Pinpoint the cell where the given text exists, returning its (x, y) midpoint coordinate. 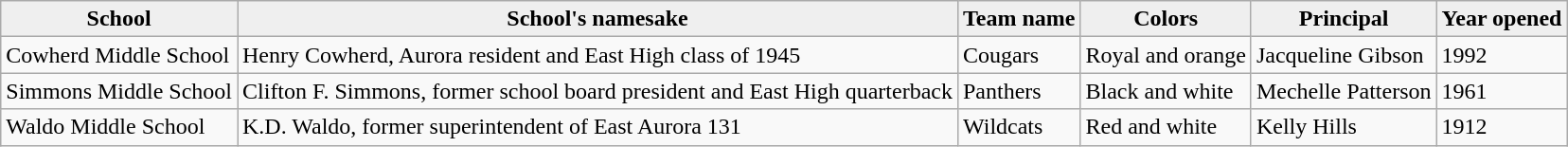
Team name (1019, 19)
Waldo Middle School (119, 127)
School's namesake (597, 19)
Royal and orange (1166, 55)
Cougars (1019, 55)
Simmons Middle School (119, 91)
Kelly Hills (1344, 127)
Black and white (1166, 91)
Principal (1344, 19)
Red and white (1166, 127)
Henry Cowherd, Aurora resident and East High class of 1945 (597, 55)
1961 (1502, 91)
Cowherd Middle School (119, 55)
Clifton F. Simmons, former school board president and East High quarterback (597, 91)
School (119, 19)
Jacqueline Gibson (1344, 55)
Year opened (1502, 19)
Panthers (1019, 91)
Wildcats (1019, 127)
Mechelle Patterson (1344, 91)
1912 (1502, 127)
K.D. Waldo, former superintendent of East Aurora 131 (597, 127)
Colors (1166, 19)
1992 (1502, 55)
